Return [X, Y] of the center of cell containing provided text 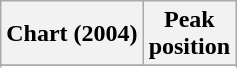
Peakposition [189, 34]
Chart (2004) [72, 34]
